Identify which cell holds the provided text, then report its [x, y] central coordinate. 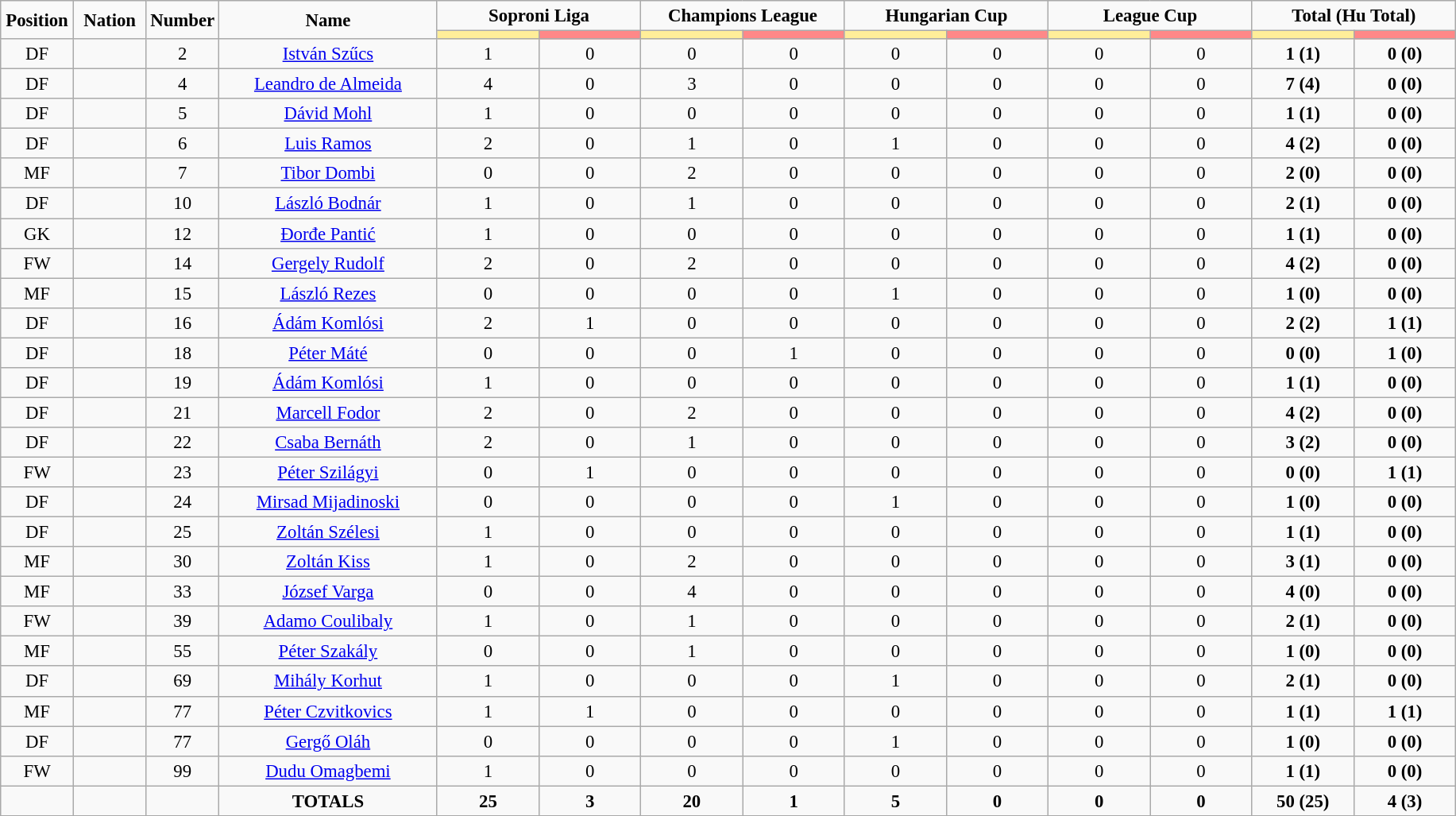
League Cup [1150, 16]
Nation [110, 20]
10 [183, 203]
3 (1) [1303, 562]
Dávid Mohl [329, 114]
Péter Szakály [329, 652]
55 [183, 652]
László Rezes [329, 293]
TOTALS [329, 801]
Mihály Korhut [329, 682]
Csaba Bernáth [329, 443]
50 (25) [1303, 801]
Péter Czvitkovics [329, 711]
23 [183, 472]
19 [183, 383]
6 [183, 144]
Leandro de Almeida [329, 84]
3 (2) [1303, 443]
Name [329, 20]
69 [183, 682]
Hungarian Cup [946, 16]
33 [183, 592]
Luis Ramos [329, 144]
Tibor Dombi [329, 174]
Champions League [743, 16]
24 [183, 502]
18 [183, 353]
2 (0) [1303, 174]
Gergő Oláh [329, 741]
15 [183, 293]
39 [183, 621]
Péter Máté [329, 353]
30 [183, 562]
Péter Szilágyi [329, 472]
12 [183, 234]
14 [183, 263]
Marcell Fodor [329, 412]
Đorđe Pantić [329, 234]
2 (2) [1303, 323]
Dudu Omagbemi [329, 771]
Soproni Liga [539, 16]
Number [183, 20]
István Szűcs [329, 54]
Total (Hu Total) [1354, 16]
4 (0) [1303, 592]
GK [37, 234]
99 [183, 771]
20 [692, 801]
22 [183, 443]
7 (4) [1303, 84]
László Bodnár [329, 203]
Zoltán Kiss [329, 562]
21 [183, 412]
16 [183, 323]
Position [37, 20]
Mirsad Mijadinoski [329, 502]
7 [183, 174]
Gergely Rudolf [329, 263]
Adamo Coulibaly [329, 621]
Zoltán Szélesi [329, 532]
4 (3) [1404, 801]
József Varga [329, 592]
